Detect which cell encompasses the target text, then output its (X, Y) center coordinate. 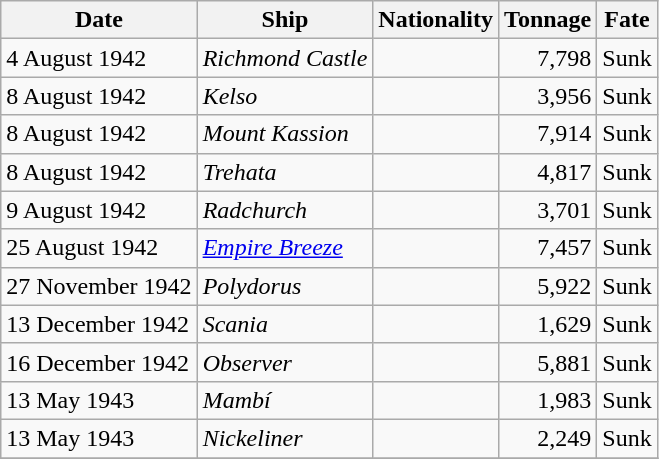
2,249 (548, 438)
Polydorus (285, 286)
Date (99, 20)
4,817 (548, 172)
1,629 (548, 324)
4 August 1942 (99, 58)
Scania (285, 324)
Fate (627, 20)
3,701 (548, 210)
3,956 (548, 96)
Nickeliner (285, 438)
Mount Kassion (285, 134)
7,914 (548, 134)
Empire Breeze (285, 248)
16 December 1942 (99, 362)
13 December 1942 (99, 324)
25 August 1942 (99, 248)
Radchurch (285, 210)
Mambí (285, 400)
5,922 (548, 286)
9 August 1942 (99, 210)
Observer (285, 362)
Trehata (285, 172)
5,881 (548, 362)
Nationality (436, 20)
Kelso (285, 96)
Ship (285, 20)
1,983 (548, 400)
Richmond Castle (285, 58)
Tonnage (548, 20)
7,457 (548, 248)
27 November 1942 (99, 286)
7,798 (548, 58)
